Scan for the cell matching the given text and deliver its (X, Y) coordinate at center. 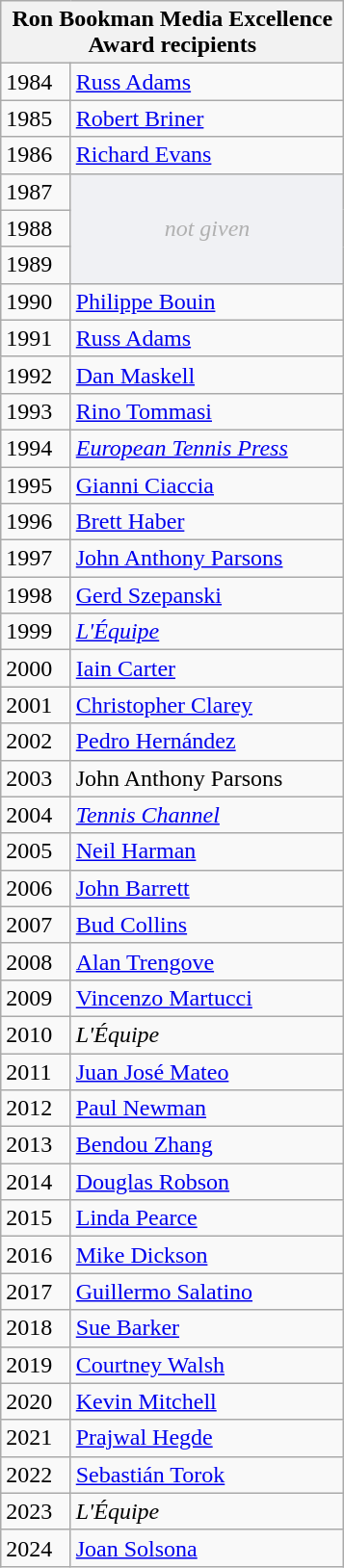
Alan Trengove (207, 961)
Bendou Zhang (207, 1145)
2003 (36, 778)
2018 (36, 1328)
Rino Tommasi (207, 411)
Douglas Robson (207, 1182)
Philippe Bouin (207, 301)
Guillermo Salatino (207, 1292)
1998 (36, 595)
Ron Bookman Media ExcellenceAward recipients (172, 33)
2021 (36, 1438)
Gerd Szepanski (207, 595)
2001 (36, 705)
2016 (36, 1255)
Prajwal Hegde (207, 1438)
Vincenzo Martucci (207, 998)
1989 (36, 265)
not given (207, 228)
2017 (36, 1292)
Dan Maskell (207, 375)
2013 (36, 1145)
Robert Briner (207, 118)
John Barrett (207, 888)
2008 (36, 961)
1996 (36, 522)
1997 (36, 559)
2002 (36, 742)
1993 (36, 411)
2009 (36, 998)
2000 (36, 668)
1985 (36, 118)
Paul Newman (207, 1109)
Christopher Clarey (207, 705)
Richard Evans (207, 155)
2023 (36, 1511)
1986 (36, 155)
1999 (36, 632)
European Tennis Press (207, 448)
2010 (36, 1034)
Joan Solsona (207, 1548)
1988 (36, 228)
Juan José Mateo (207, 1072)
2019 (36, 1365)
2020 (36, 1401)
Tennis Channel (207, 815)
Kevin Mitchell (207, 1401)
Brett Haber (207, 522)
Sue Barker (207, 1328)
Iain Carter (207, 668)
2011 (36, 1072)
1987 (36, 192)
2005 (36, 851)
2007 (36, 925)
Linda Pearce (207, 1218)
2015 (36, 1218)
2004 (36, 815)
Mike Dickson (207, 1255)
2006 (36, 888)
Courtney Walsh (207, 1365)
Pedro Hernández (207, 742)
1994 (36, 448)
Bud Collins (207, 925)
1995 (36, 484)
2022 (36, 1475)
1984 (36, 82)
2024 (36, 1548)
Sebastián Torok (207, 1475)
Gianni Ciaccia (207, 484)
1990 (36, 301)
2014 (36, 1182)
Neil Harman (207, 851)
2012 (36, 1109)
1992 (36, 375)
1991 (36, 338)
